From the cell containing the given text, extract its center point as [X, Y] coordinate. 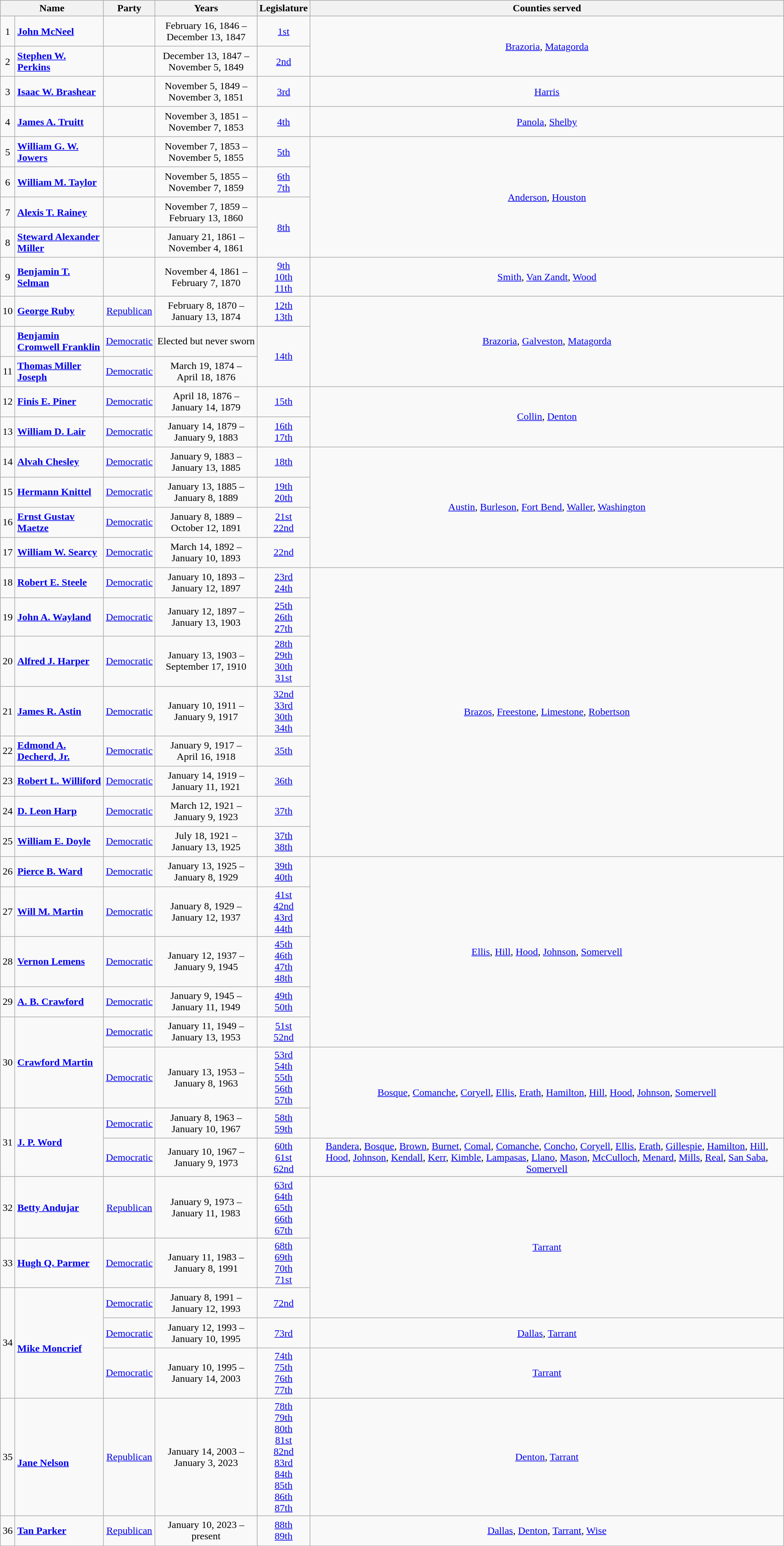
19th20th [284, 492]
6 [8, 182]
8 [8, 243]
11 [8, 372]
Dallas, Denton, Tarrant, Wise [547, 1531]
25 [8, 841]
68th69th70th71st [284, 1262]
February 16, 1846 –December 13, 1847 [206, 31]
Jane Nelson [59, 1457]
37th [284, 811]
George Ruby [59, 311]
January 13, 1903 –September 17, 1910 [206, 661]
January 9, 1945 –January 11, 1949 [206, 1001]
15 [8, 492]
Smith, Van Zandt, Wood [547, 277]
William W. Searcy [59, 552]
January 8, 1991 –January 12, 1993 [206, 1303]
Years [206, 8]
William D. Lair [59, 432]
November 3, 1851 –November 7, 1853 [206, 122]
21 [8, 711]
31 [8, 1142]
November 7, 1859 –February 13, 1860 [206, 212]
2nd [284, 62]
23rd24th [284, 583]
22nd [284, 552]
74th75th76th77th [284, 1373]
William M. Taylor [59, 182]
Isaac W. Brashear [59, 92]
Denton, Tarrant [547, 1457]
Dallas, Tarrant [547, 1333]
32 [8, 1207]
12 [8, 402]
Stephen W. Perkins [59, 62]
January 14, 2003 –January 3, 2023 [206, 1457]
J. P. Word [59, 1142]
33 [8, 1262]
27 [8, 911]
45th46th47th48th [284, 962]
January 13, 1885 –January 8, 1889 [206, 492]
January 13, 1925 –January 8, 1929 [206, 872]
49th50th [284, 1001]
January 8, 1889 –October 12, 1891 [206, 522]
March 12, 1921 –January 9, 1923 [206, 811]
January 10, 1995 –January 14, 2003 [206, 1373]
88th89th [284, 1531]
41st42nd43rd44th [284, 911]
William E. Doyle [59, 841]
Legislature [284, 8]
February 8, 1870 –January 13, 1874 [206, 311]
30 [8, 1062]
January 10, 2023 –present [206, 1531]
Brazos, Freestone, Limestone, Robertson [547, 712]
12th13th [284, 311]
January 9, 1917 –April 16, 1918 [206, 751]
35th [284, 751]
Collin, Denton [547, 417]
January 13, 1953 –January 8, 1963 [206, 1077]
8th [284, 227]
James A. Truitt [59, 122]
January 8, 1963 –January 10, 1967 [206, 1123]
35 [8, 1457]
2 [8, 62]
John McNeel [59, 31]
January 12, 1897 –January 13, 1903 [206, 617]
Pierce B. Ward [59, 872]
39th40th [284, 872]
73rd [284, 1333]
March 14, 1892 –January 10, 1893 [206, 552]
Crawford Martin [59, 1062]
Counties served [547, 8]
January 14, 1919 –January 11, 1921 [206, 781]
51st52nd [284, 1032]
John A. Wayland [59, 617]
5th [284, 152]
James R. Astin [59, 711]
January 12, 1937 –January 9, 1945 [206, 962]
25th26th27th [284, 617]
Anderson, Houston [547, 197]
60th61st62nd [284, 1157]
14th [284, 356]
1st [284, 31]
January 10, 1893 –January 12, 1897 [206, 583]
January 9, 1973 –January 11, 1983 [206, 1207]
Steward Alexander Miller [59, 243]
19 [8, 617]
21st22nd [284, 522]
Benjamin Cromwell Franklin [59, 341]
November 7, 1853 –November 5, 1855 [206, 152]
November 5, 1849 –November 3, 1851 [206, 92]
20 [8, 661]
53rd54th55th56th57th [284, 1077]
Mike Moncrief [59, 1343]
23 [8, 781]
Elected but never sworn [206, 341]
28 [8, 962]
36th [284, 781]
63rd64th65th66th67th [284, 1207]
November 4, 1861 –February 7, 1870 [206, 277]
22 [8, 751]
Alvah Chesley [59, 462]
28th29th30th31st [284, 661]
April 18, 1876 –January 14, 1879 [206, 402]
1 [8, 31]
Harris [547, 92]
Austin, Burleson, Fort Bend, Waller, Washington [547, 507]
Name [52, 8]
January 12, 1993 –January 10, 1995 [206, 1333]
William G. W. Jowers [59, 152]
December 13, 1847 –November 5, 1849 [206, 62]
9 [8, 277]
January 21, 1861 –November 4, 1861 [206, 243]
Robert E. Steele [59, 583]
A. B. Crawford [59, 1001]
58th59th [284, 1123]
29 [8, 1001]
Edmond A. Decherd, Jr. [59, 751]
January 11, 1983 –January 8, 1991 [206, 1262]
10 [8, 311]
Benjamin T. Selman [59, 277]
14 [8, 462]
Tan Parker [59, 1531]
18 [8, 583]
January 8, 1929 –January 12, 1937 [206, 911]
16th17th [284, 432]
Hermann Knittel [59, 492]
9th10th11th [284, 277]
72nd [284, 1303]
Betty Andujar [59, 1207]
3 [8, 92]
January 9, 1883 –January 13, 1885 [206, 462]
13 [8, 432]
January 10, 1911 –January 9, 1917 [206, 711]
15th [284, 402]
January 10, 1967 –January 9, 1973 [206, 1157]
Panola, Shelby [547, 122]
7 [8, 212]
Ernst Gustav Maetze [59, 522]
January 14, 1879 –January 9, 1883 [206, 432]
18th [284, 462]
Brazoria, Galveston, Matagorda [547, 341]
26 [8, 872]
Alfred J. Harper [59, 661]
Vernon Lemens [59, 962]
Alexis T. Rainey [59, 212]
D. Leon Harp [59, 811]
Party [129, 8]
November 5, 1855 –November 7, 1859 [206, 182]
4 [8, 122]
4th [284, 122]
Hugh Q. Parmer [59, 1262]
Finis E. Piner [59, 402]
Bosque, Comanche, Coryell, Ellis, Erath, Hamilton, Hill, Hood, Johnson, Somervell [547, 1092]
March 19, 1874 –April 18, 1876 [206, 372]
24 [8, 811]
34 [8, 1343]
Brazoria, Matagorda [547, 46]
37th38th [284, 841]
January 11, 1949 –January 13, 1953 [206, 1032]
3rd [284, 92]
32nd33rd30th34th [284, 711]
Robert L. Williford [59, 781]
July 18, 1921 –January 13, 1925 [206, 841]
5 [8, 152]
Will M. Martin [59, 911]
16 [8, 522]
78th79th80th81st82nd83rd84th85th86th87th [284, 1457]
36 [8, 1531]
6th7th [284, 182]
17 [8, 552]
Ellis, Hill, Hood, Johnson, Somervell [547, 952]
Thomas Miller Joseph [59, 372]
